Capture the cell that displays the provided text and extract its (x, y) central coordinate. 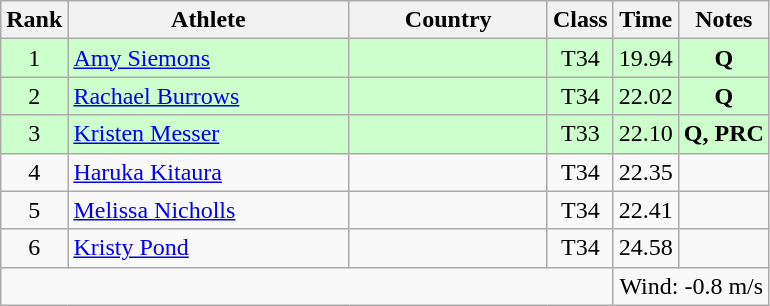
19.94 (646, 58)
4 (34, 172)
6 (34, 248)
Amy Siemons (208, 58)
Haruka Kitaura (208, 172)
Rank (34, 20)
Rachael Burrows (208, 96)
T33 (580, 134)
1 (34, 58)
5 (34, 210)
Wind: -0.8 m/s (691, 286)
3 (34, 134)
Kristy Pond (208, 248)
Time (646, 20)
22.35 (646, 172)
22.10 (646, 134)
24.58 (646, 248)
Q, PRC (724, 134)
2 (34, 96)
Country (448, 20)
22.41 (646, 210)
Melissa Nicholls (208, 210)
Athlete (208, 20)
Notes (724, 20)
Class (580, 20)
Kristen Messer (208, 134)
22.02 (646, 96)
